Search for the cell housing the specified text and yield its (x, y) center coordinate. 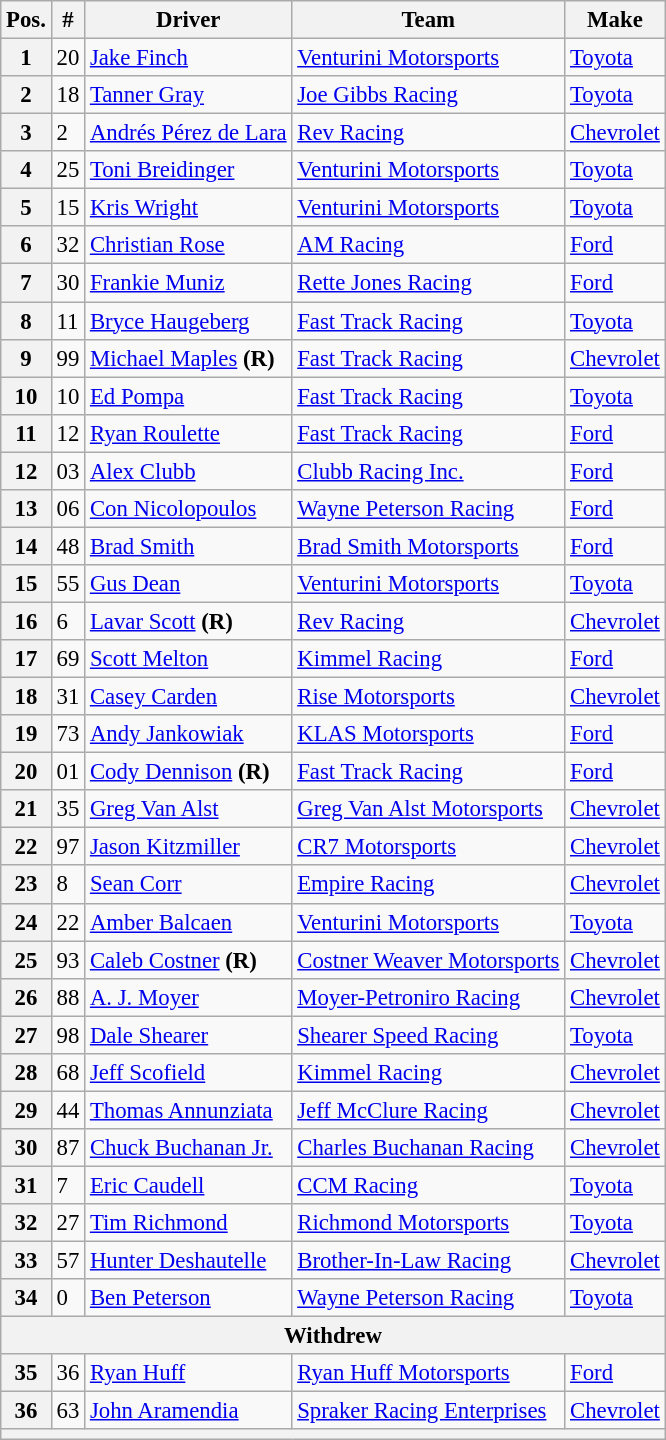
44 (68, 1110)
Moyer-Petroniro Racing (428, 997)
Michael Maples (R) (188, 358)
Alex Clubb (188, 471)
John Aramendia (188, 1411)
Rette Jones Racing (428, 283)
Make (615, 20)
13 (26, 509)
Joe Gibbs Racing (428, 95)
AM Racing (428, 245)
14 (26, 546)
57 (68, 1261)
Ed Pompa (188, 396)
Brad Smith (188, 546)
Brad Smith Motorsports (428, 546)
Tim Richmond (188, 1223)
5 (26, 208)
Brother-In-Law Racing (428, 1261)
97 (68, 847)
Costner Weaver Motorsports (428, 960)
9 (26, 358)
Lavar Scott (R) (188, 621)
29 (26, 1110)
Toni Breidinger (188, 170)
93 (68, 960)
88 (68, 997)
Kris Wright (188, 208)
Jeff Scofield (188, 1073)
Ryan Huff Motorsports (428, 1373)
19 (26, 734)
Jason Kitzmiller (188, 847)
Tanner Gray (188, 95)
4 (26, 170)
Rise Motorsports (428, 697)
Sean Corr (188, 885)
55 (68, 584)
Empire Racing (428, 885)
Jake Finch (188, 58)
Driver (188, 20)
48 (68, 546)
Chuck Buchanan Jr. (188, 1148)
Amber Balcaen (188, 922)
16 (26, 621)
Team (428, 20)
03 (68, 471)
21 (26, 809)
3 (26, 133)
01 (68, 772)
Greg Van Alst Motorsports (428, 809)
Clubb Racing Inc. (428, 471)
Eric Caudell (188, 1185)
Andy Jankowiak (188, 734)
06 (68, 509)
73 (68, 734)
Ryan Roulette (188, 433)
Greg Van Alst (188, 809)
# (68, 20)
68 (68, 1073)
Gus Dean (188, 584)
Andrés Pérez de Lara (188, 133)
Frankie Muniz (188, 283)
Richmond Motorsports (428, 1223)
Caleb Costner (R) (188, 960)
Ben Peterson (188, 1298)
Hunter Deshautelle (188, 1261)
98 (68, 1035)
17 (26, 659)
23 (26, 885)
Dale Shearer (188, 1035)
24 (26, 922)
Casey Carden (188, 697)
33 (26, 1261)
Jeff McClure Racing (428, 1110)
26 (26, 997)
Cody Dennison (R) (188, 772)
KLAS Motorsports (428, 734)
99 (68, 358)
Ryan Huff (188, 1373)
CR7 Motorsports (428, 847)
63 (68, 1411)
Shearer Speed Racing (428, 1035)
Scott Melton (188, 659)
Bryce Haugeberg (188, 321)
0 (68, 1298)
1 (26, 58)
Pos. (26, 20)
28 (26, 1073)
A. J. Moyer (188, 997)
Charles Buchanan Racing (428, 1148)
Thomas Annunziata (188, 1110)
87 (68, 1148)
34 (26, 1298)
Withdrew (333, 1336)
Spraker Racing Enterprises (428, 1411)
CCM Racing (428, 1185)
69 (68, 659)
Christian Rose (188, 245)
Con Nicolopoulos (188, 509)
